Capture the cell that displays the provided text and extract its [x, y] central coordinate. 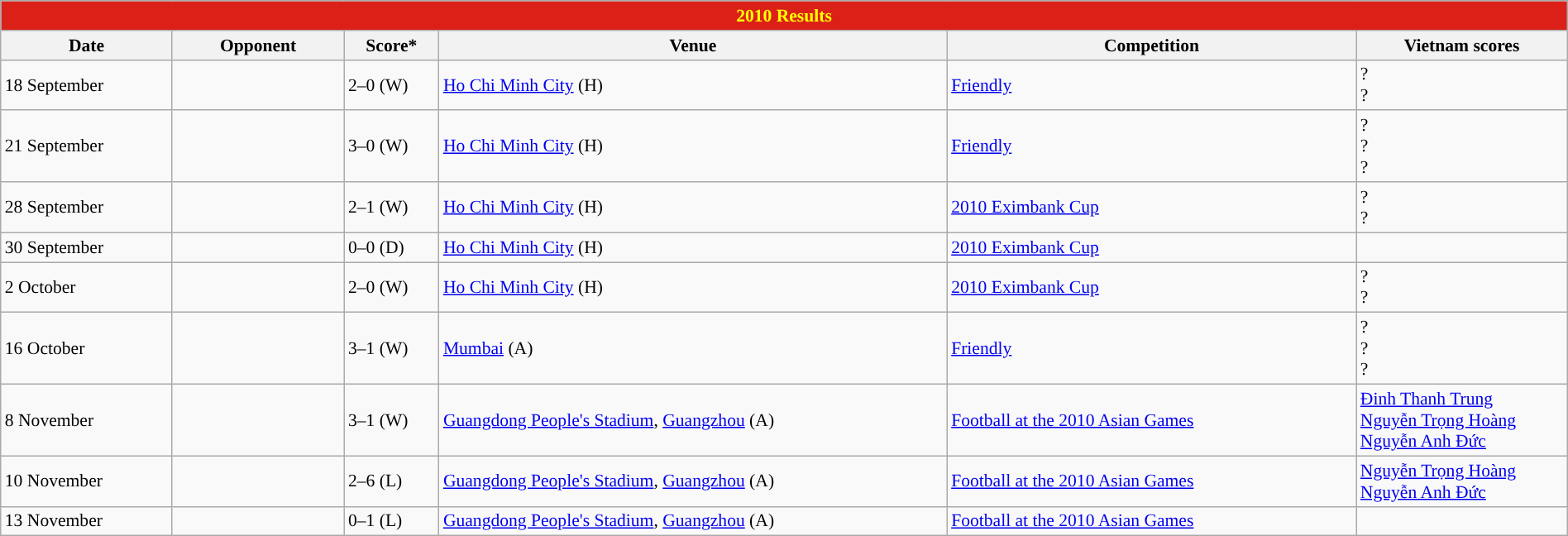
13 November [87, 521]
2–1 (W) [392, 207]
Mumbai (A) [693, 349]
Opponent [258, 45]
21 September [87, 147]
Vietnam scores [1462, 45]
Venue [693, 45]
0–0 (D) [392, 247]
Đinh Thanh Trung Nguyễn Trọng Hoàng Nguyễn Anh Đức [1462, 420]
30 September [87, 247]
Date [87, 45]
28 September [87, 207]
Nguyễn Trọng Hoàng Nguyễn Anh Đức [1462, 481]
2 October [87, 288]
Score* [392, 45]
Competition [1151, 45]
16 October [87, 349]
2–6 (L) [392, 481]
2010 Results [784, 16]
18 September [87, 84]
10 November [87, 481]
0–1 (L) [392, 521]
3–0 (W) [392, 147]
8 November [87, 420]
